Locate the cell with the specified text and output its [X, Y] center coordinate. 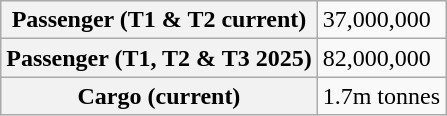
82,000,000 [381, 58]
Passenger (T1, T2 & T3 2025) [159, 58]
Passenger (T1 & T2 current) [159, 20]
1.7m tonnes [381, 96]
37,000,000 [381, 20]
Cargo (current) [159, 96]
